Search for the cell housing the specified text and yield its [x, y] center coordinate. 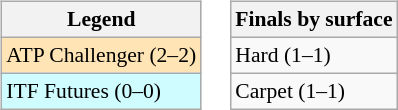
Legend [101, 20]
ATP Challenger (2–2) [101, 55]
Finals by surface [314, 20]
Carpet (1–1) [314, 91]
ITF Futures (0–0) [101, 91]
Hard (1–1) [314, 55]
